Determine the (x, y) coordinate at the center of the cell enclosing the given text.  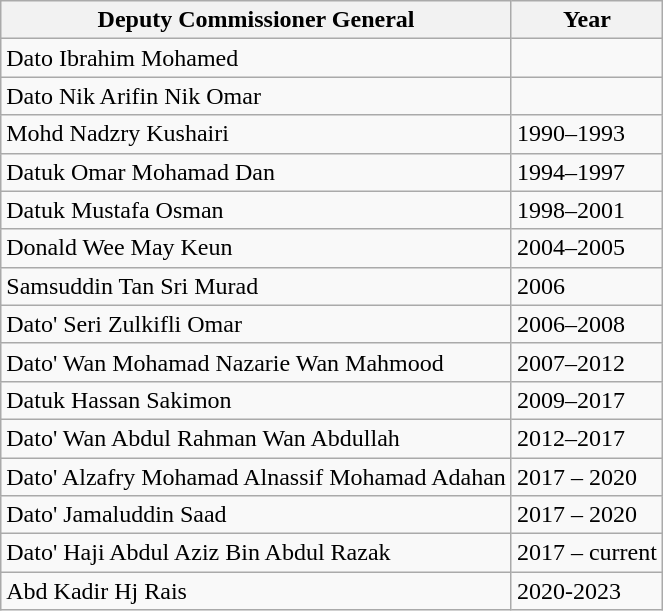
Abd Kadir Hj Rais (256, 591)
Datuk Omar Mohamad Dan (256, 172)
Dato' Wan Abdul Rahman Wan Abdullah (256, 438)
2006–2008 (586, 324)
2020-2023 (586, 591)
Datuk Hassan Sakimon (256, 400)
Donald Wee May Keun (256, 248)
2012–2017 (586, 438)
Dato' Wan Mohamad Nazarie Wan Mahmood (256, 362)
Datuk Mustafa Osman (256, 210)
1990–1993 (586, 134)
Dato Nik Arifin Nik Omar (256, 96)
Dato' Alzafry Mohamad Alnassif Mohamad Adahan (256, 477)
Mohd Nadzry Kushairi (256, 134)
Dato Ibrahim Mohamed (256, 58)
2004–2005 (586, 248)
Dato' Seri Zulkifli Omar (256, 324)
2007–2012 (586, 362)
Dato' Jamaluddin Saad (256, 515)
2006 (586, 286)
2017 – current (586, 553)
1998–2001 (586, 210)
2009–2017 (586, 400)
Samsuddin Tan Sri Murad (256, 286)
Year (586, 20)
Deputy Commissioner General (256, 20)
1994–1997 (586, 172)
Dato' Haji Abdul Aziz Bin Abdul Razak (256, 553)
